Pinpoint the cell where the given text exists, returning its (X, Y) midpoint coordinate. 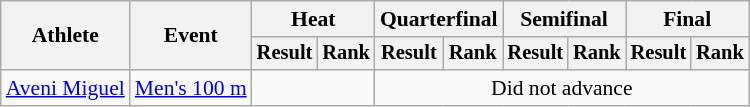
Heat (314, 19)
Final (688, 19)
Did not advance (562, 88)
Semifinal (564, 19)
Men's 100 m (191, 88)
Event (191, 36)
Athlete (66, 36)
Quarterfinal (439, 19)
Aveni Miguel (66, 88)
